Provide the [x, y] coordinate of the cell's center where the given text is located.  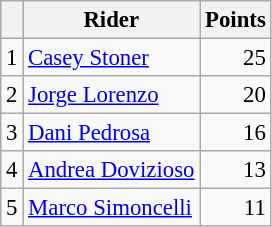
Dani Pedrosa [112, 133]
Casey Stoner [112, 58]
5 [12, 208]
3 [12, 133]
4 [12, 170]
16 [236, 133]
Rider [112, 20]
25 [236, 58]
Marco Simoncelli [112, 208]
Andrea Dovizioso [112, 170]
1 [12, 58]
Points [236, 20]
20 [236, 95]
11 [236, 208]
13 [236, 170]
Jorge Lorenzo [112, 95]
2 [12, 95]
